Provide the [X, Y] coordinate of the cell's center where the given text is located.  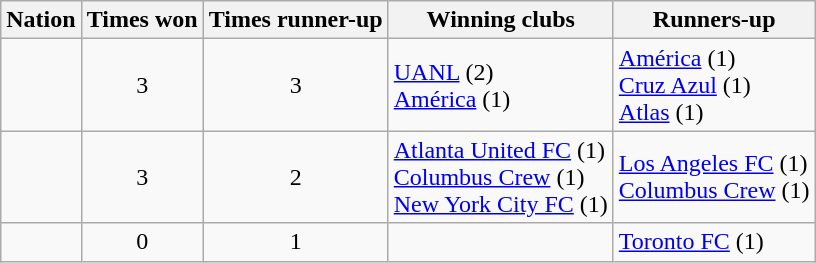
2 [296, 177]
1 [296, 242]
Runners-up [714, 20]
Nation [41, 20]
Times won [142, 20]
Toronto FC (1) [714, 242]
Los Angeles FC (1) Columbus Crew (1) [714, 177]
Times runner-up [296, 20]
Atlanta United FC (1)Columbus Crew (1)New York City FC (1) [500, 177]
0 [142, 242]
Winning clubs [500, 20]
UANL (2) América (1) [500, 85]
América (1)Cruz Azul (1)Atlas (1) [714, 85]
